Find where the given text appears and provide that cell's center as [x, y] coordinate. 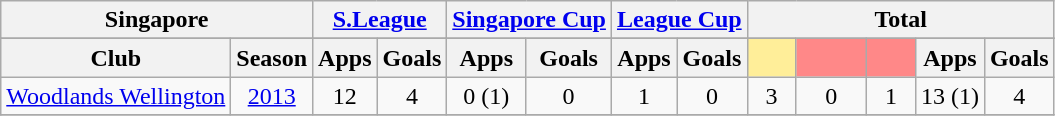
Woodlands Wellington [116, 96]
Club [116, 58]
0 (1) [486, 96]
Total [900, 20]
Season [272, 58]
League Cup [679, 20]
2013 [272, 96]
3 [772, 96]
13 (1) [950, 96]
Singapore [157, 20]
S.League [380, 20]
Singapore Cup [530, 20]
12 [345, 96]
